From the cell containing the given text, extract its center point as [X, Y] coordinate. 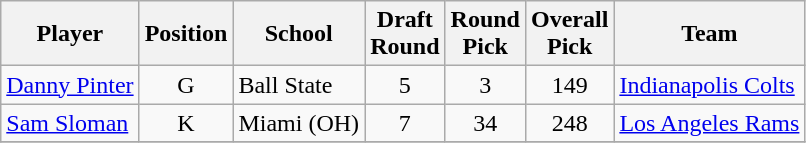
RoundPick [485, 34]
149 [569, 85]
Position [186, 34]
3 [485, 85]
School [299, 34]
7 [405, 123]
DraftRound [405, 34]
Los Angeles Rams [710, 123]
Player [70, 34]
248 [569, 123]
K [186, 123]
Miami (OH) [299, 123]
Danny Pinter [70, 85]
OverallPick [569, 34]
Ball State [299, 85]
Indianapolis Colts [710, 85]
Team [710, 34]
5 [405, 85]
34 [485, 123]
G [186, 85]
Sam Sloman [70, 123]
